Search for the cell housing the specified text and yield its [X, Y] center coordinate. 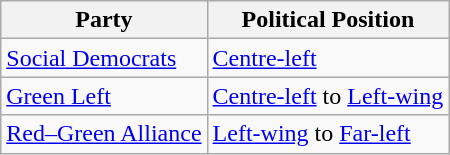
Left-wing to Far-left [328, 134]
Centre-left to Left-wing [328, 96]
Social Democrats [104, 58]
Party [104, 20]
Red–Green Alliance [104, 134]
Political Position [328, 20]
Green Left [104, 96]
Centre-left [328, 58]
